Search for the cell housing the specified text and yield its (x, y) center coordinate. 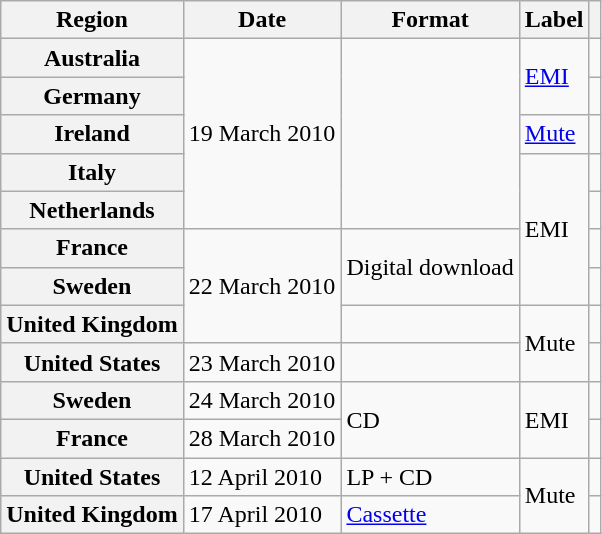
Ireland (92, 134)
23 March 2010 (262, 362)
LP + CD (430, 477)
CD (430, 419)
28 March 2010 (262, 438)
12 April 2010 (262, 477)
24 March 2010 (262, 400)
17 April 2010 (262, 515)
Italy (92, 172)
Region (92, 20)
Format (430, 20)
Cassette (430, 515)
22 March 2010 (262, 286)
Digital download (430, 267)
Label (554, 20)
19 March 2010 (262, 134)
Germany (92, 96)
Netherlands (92, 210)
Date (262, 20)
Australia (92, 58)
